Identify which cell holds the provided text, then report its (x, y) central coordinate. 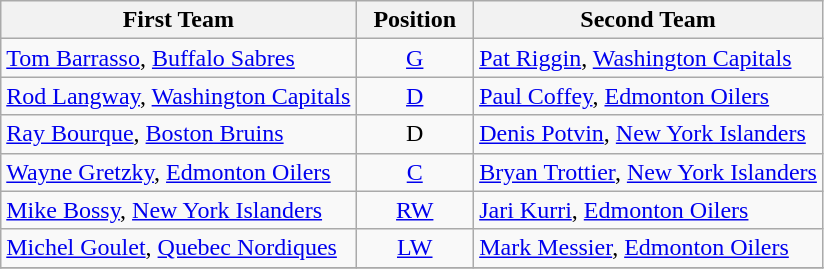
Paul Coffey, Edmonton Oilers (648, 96)
RW (415, 210)
Mike Bossy, New York Islanders (178, 210)
Second Team (648, 20)
Wayne Gretzky, Edmonton Oilers (178, 172)
Mark Messier, Edmonton Oilers (648, 248)
Ray Bourque, Boston Bruins (178, 134)
Bryan Trottier, New York Islanders (648, 172)
Jari Kurri, Edmonton Oilers (648, 210)
C (415, 172)
Tom Barrasso, Buffalo Sabres (178, 58)
Michel Goulet, Quebec Nordiques (178, 248)
Rod Langway, Washington Capitals (178, 96)
Pat Riggin, Washington Capitals (648, 58)
First Team (178, 20)
G (415, 58)
Denis Potvin, New York Islanders (648, 134)
Position (415, 20)
LW (415, 248)
